Determine the (x, y) coordinate at the center of the cell enclosing the given text.  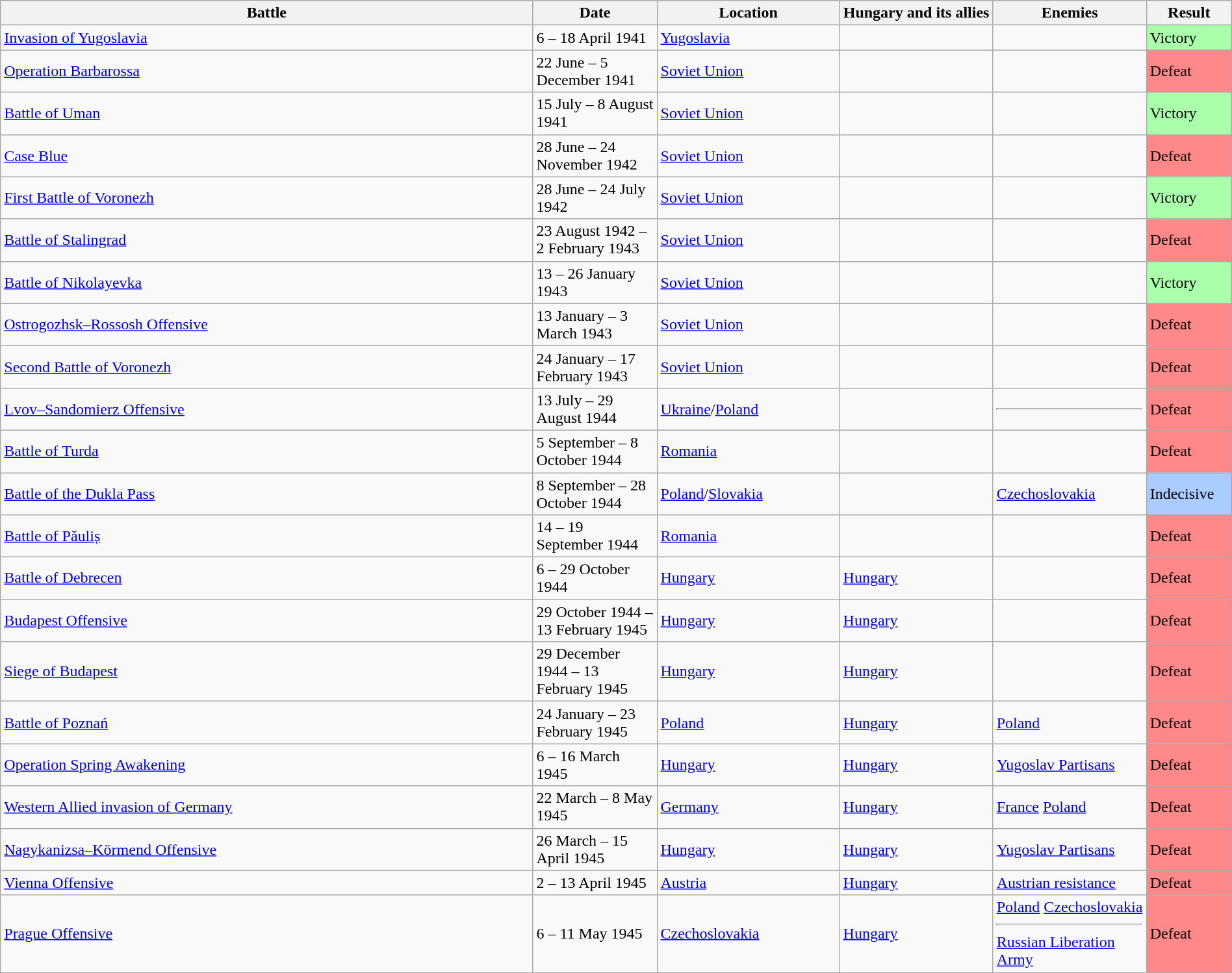
Nagykanizsa–Körmend Offensive (266, 850)
8 September – 28 October 1944 (595, 494)
Austria (749, 883)
13 January – 3 March 1943 (595, 325)
Hungary and its allies (916, 13)
Western Allied invasion of Germany (266, 807)
6 – 29 October 1944 (595, 578)
6 – 16 March 1945 (595, 765)
Case Blue (266, 156)
26 March – 15 April 1945 (595, 850)
Ostrogozhsk–Rossosh Offensive (266, 325)
First Battle of Voronezh (266, 197)
Battle of Uman (266, 113)
Battle of Păuliș (266, 537)
Siege of Budapest (266, 672)
29 December 1944 – 13 February 1945 (595, 672)
Germany (749, 807)
Austrian resistance (1070, 883)
13 July – 29 August 1944 (595, 409)
6 – 11 May 1945 (595, 934)
Poland/Slovakia (749, 494)
6 – 18 April 1941 (595, 38)
Battle of Poznań (266, 722)
14 – 19 September 1944 (595, 537)
24 January – 23 February 1945 (595, 722)
15 July – 8 August 1941 (595, 113)
Second Battle of Voronezh (266, 366)
Location (749, 13)
Budapest Offensive (266, 621)
Vienna Offensive (266, 883)
22 June – 5 December 1941 (595, 71)
29 October 1944 – 13 February 1945 (595, 621)
Ukraine/Poland (749, 409)
France Poland (1070, 807)
Yugoslavia (749, 38)
Result (1189, 13)
Battle (266, 13)
28 June – 24 July 1942 (595, 197)
Operation Barbarossa (266, 71)
2 – 13 April 1945 (595, 883)
Prague Offensive (266, 934)
Indecisive (1189, 494)
Battle of Debrecen (266, 578)
23 August 1942 – 2 February 1943 (595, 240)
Enemies (1070, 13)
Operation Spring Awakening (266, 765)
Date (595, 13)
22 March – 8 May 1945 (595, 807)
Battle of Turda (266, 451)
5 September – 8 October 1944 (595, 451)
28 June – 24 November 1942 (595, 156)
13 – 26 January 1943 (595, 282)
Poland Czechoslovakia Russian Liberation Army (1070, 934)
Lvov–Sandomierz Offensive (266, 409)
Invasion of Yugoslavia (266, 38)
Battle of Nikolayevka (266, 282)
Battle of the Dukla Pass (266, 494)
Battle of Stalingrad (266, 240)
24 January – 17 February 1943 (595, 366)
